Return [x, y] of the center of cell containing provided text 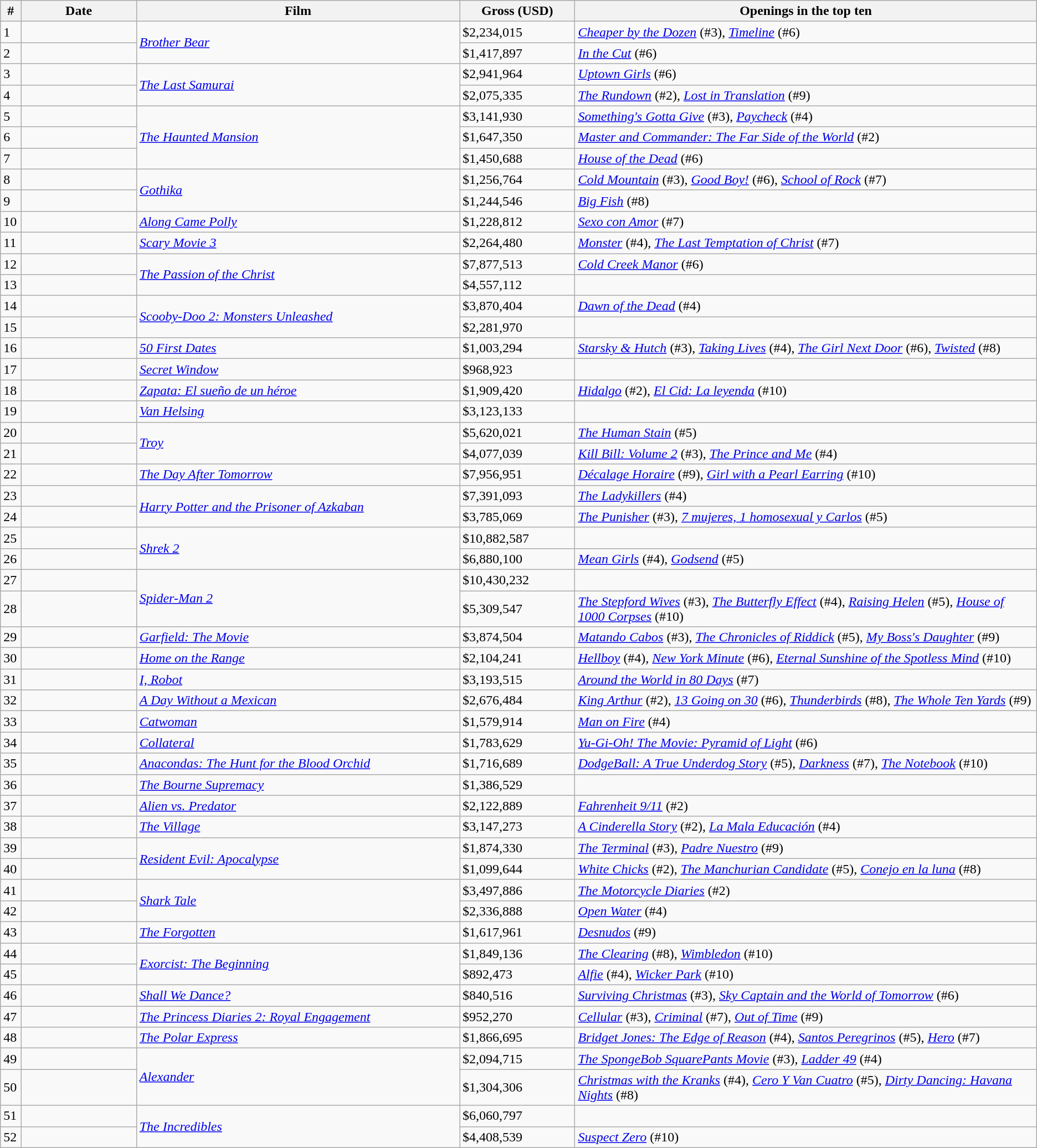
$3,123,133 [517, 411]
Home on the Range [298, 658]
11 [11, 243]
$952,270 [517, 1017]
$1,450,688 [517, 158]
15 [11, 327]
33 [11, 722]
3 [11, 74]
Shark Tale [298, 900]
Big Fish (#8) [805, 200]
$7,956,951 [517, 475]
$3,497,886 [517, 890]
7 [11, 158]
Uptown Girls (#6) [805, 74]
Alfie (#4), Wicker Park (#10) [805, 975]
44 [11, 953]
Harry Potter and the Prisoner of Azkaban [298, 506]
The Terminal (#3), Padre Nuestro (#9) [805, 848]
$1,909,420 [517, 390]
Scooby-Doo 2: Monsters Unleashed [298, 317]
Openings in the top ten [805, 11]
23 [11, 496]
$1,417,897 [517, 53]
The Passion of the Christ [298, 275]
$2,281,970 [517, 327]
Alien vs. Predator [298, 806]
Hellboy (#4), New York Minute (#6), Eternal Sunshine of the Spotless Mind (#10) [805, 658]
Cold Mountain (#3), Good Boy! (#6), School of Rock (#7) [805, 179]
28 [11, 608]
49 [11, 1059]
47 [11, 1017]
$1,003,294 [517, 348]
Film [298, 11]
4 [11, 95]
37 [11, 806]
Mean Girls (#4), Godsend (#5) [805, 559]
Open Water (#4) [805, 911]
Cold Creek Manor (#6) [805, 264]
$840,516 [517, 996]
The Incredibles [298, 1126]
Starsky & Hutch (#3), Taking Lives (#4), The Girl Next Door (#6), Twisted (#8) [805, 348]
8 [11, 179]
Something's Gotta Give (#3), Paycheck (#4) [805, 116]
$1,849,136 [517, 953]
40 [11, 869]
45 [11, 975]
$3,147,273 [517, 827]
Christmas with the Kranks (#4), Cero Y Van Cuatro (#5), Dirty Dancing: Havana Nights (#8) [805, 1088]
$2,094,715 [517, 1059]
$2,234,015 [517, 32]
13 [11, 285]
20 [11, 433]
50 First Dates [298, 348]
The Forgotten [298, 932]
Date [79, 11]
46 [11, 996]
$1,228,812 [517, 222]
The Stepford Wives (#3), The Butterfly Effect (#4), Raising Helen (#5), House of 1000 Corpses (#10) [805, 608]
White Chicks (#2), The Manchurian Candidate (#5), Conejo en la luna (#8) [805, 869]
22 [11, 475]
$3,193,515 [517, 679]
27 [11, 580]
Kill Bill: Volume 2 (#3), The Prince and Me (#4) [805, 454]
$5,309,547 [517, 608]
$2,676,484 [517, 701]
Cellular (#3), Criminal (#7), Out of Time (#9) [805, 1017]
14 [11, 306]
$7,877,513 [517, 264]
$3,870,404 [517, 306]
Dawn of the Dead (#4) [805, 306]
Shall We Dance? [298, 996]
Exorcist: The Beginning [298, 964]
Cheaper by the Dozen (#3), Timeline (#6) [805, 32]
The Last Samurai [298, 85]
DodgeBall: A True Underdog Story (#5), Darkness (#7), The Notebook (#10) [805, 764]
10 [11, 222]
Suspect Zero (#10) [805, 1137]
$1,304,306 [517, 1088]
Bridget Jones: The Edge of Reason (#4), Santos Peregrinos (#5), Hero (#7) [805, 1038]
51 [11, 1116]
38 [11, 827]
$2,104,241 [517, 658]
26 [11, 559]
$1,579,914 [517, 722]
$1,647,350 [517, 137]
# [11, 11]
31 [11, 679]
$3,874,504 [517, 637]
$1,617,961 [517, 932]
Hidalgo (#2), El Cid: La leyenda (#10) [805, 390]
9 [11, 200]
$3,141,930 [517, 116]
$2,941,964 [517, 74]
19 [11, 411]
29 [11, 637]
I, Robot [298, 679]
House of the Dead (#6) [805, 158]
Catwoman [298, 722]
$3,785,069 [517, 517]
Master and Commander: The Far Side of the World (#2) [805, 137]
The Princess Diaries 2: Royal Engagement [298, 1017]
Scary Movie 3 [298, 243]
Van Helsing [298, 411]
Collateral [298, 743]
$4,077,039 [517, 454]
$1,783,629 [517, 743]
Around the World in 80 Days (#7) [805, 679]
52 [11, 1137]
42 [11, 911]
50 [11, 1088]
$2,264,480 [517, 243]
35 [11, 764]
6 [11, 137]
$1,386,529 [517, 785]
The Human Stain (#5) [805, 433]
30 [11, 658]
Décalage Horaire (#9), Girl with a Pearl Earring (#10) [805, 475]
Brother Bear [298, 43]
Spider-Man 2 [298, 598]
A Day Without a Mexican [298, 701]
$2,075,335 [517, 95]
$6,060,797 [517, 1116]
1 [11, 32]
The Clearing (#8), Wimbledon (#10) [805, 953]
$1,874,330 [517, 848]
Desnudos (#9) [805, 932]
King Arthur (#2), 13 Going on 30 (#6), Thunderbirds (#8), The Whole Ten Yards (#9) [805, 701]
The Rundown (#2), Lost in Translation (#9) [805, 95]
43 [11, 932]
41 [11, 890]
24 [11, 517]
Shrek 2 [298, 548]
Anacondas: The Hunt for the Blood Orchid [298, 764]
The Day After Tomorrow [298, 475]
$4,408,539 [517, 1137]
Alexander [298, 1077]
The Punisher (#3), 7 mujeres, 1 homosexual y Carlos (#5) [805, 517]
5 [11, 116]
The Bourne Supremacy [298, 785]
$2,122,889 [517, 806]
Matando Cabos (#3), The Chronicles of Riddick (#5), My Boss's Daughter (#9) [805, 637]
$968,923 [517, 369]
Yu-Gi-Oh! The Movie: Pyramid of Light (#6) [805, 743]
$1,866,695 [517, 1038]
The Haunted Mansion [298, 137]
The Village [298, 827]
Monster (#4), The Last Temptation of Christ (#7) [805, 243]
18 [11, 390]
$7,391,093 [517, 496]
21 [11, 454]
The Polar Express [298, 1038]
The Motorcycle Diaries (#2) [805, 890]
$6,880,100 [517, 559]
Gothika [298, 190]
25 [11, 538]
$1,244,546 [517, 200]
$892,473 [517, 975]
48 [11, 1038]
12 [11, 264]
32 [11, 701]
Zapata: El sueño de un héroe [298, 390]
$10,882,587 [517, 538]
The SpongeBob SquarePants Movie (#3), Ladder 49 (#4) [805, 1059]
A Cinderella Story (#2), La Mala Educación (#4) [805, 827]
Surviving Christmas (#3), Sky Captain and the World of Tomorrow (#6) [805, 996]
$1,716,689 [517, 764]
Troy [298, 443]
$1,256,764 [517, 179]
Sexo con Amor (#7) [805, 222]
$10,430,232 [517, 580]
17 [11, 369]
39 [11, 848]
The Ladykillers (#4) [805, 496]
2 [11, 53]
34 [11, 743]
Resident Evil: Apocalypse [298, 858]
$1,099,644 [517, 869]
Garfield: The Movie [298, 637]
Gross (USD) [517, 11]
$2,336,888 [517, 911]
16 [11, 348]
Secret Window [298, 369]
Man on Fire (#4) [805, 722]
Fahrenheit 9/11 (#2) [805, 806]
In the Cut (#6) [805, 53]
36 [11, 785]
Along Came Polly [298, 222]
$4,557,112 [517, 285]
$5,620,021 [517, 433]
